Capture the cell that displays the provided text and extract its [X, Y] central coordinate. 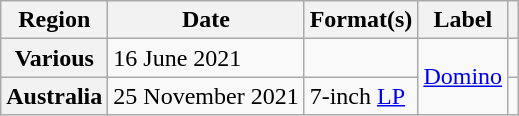
25 November 2021 [206, 96]
Various [54, 58]
Australia [54, 96]
Region [54, 20]
Format(s) [361, 20]
Domino [463, 77]
7-inch LP [361, 96]
16 June 2021 [206, 58]
Date [206, 20]
Label [463, 20]
